Detect which cell encompasses the target text, then output its [X, Y] center coordinate. 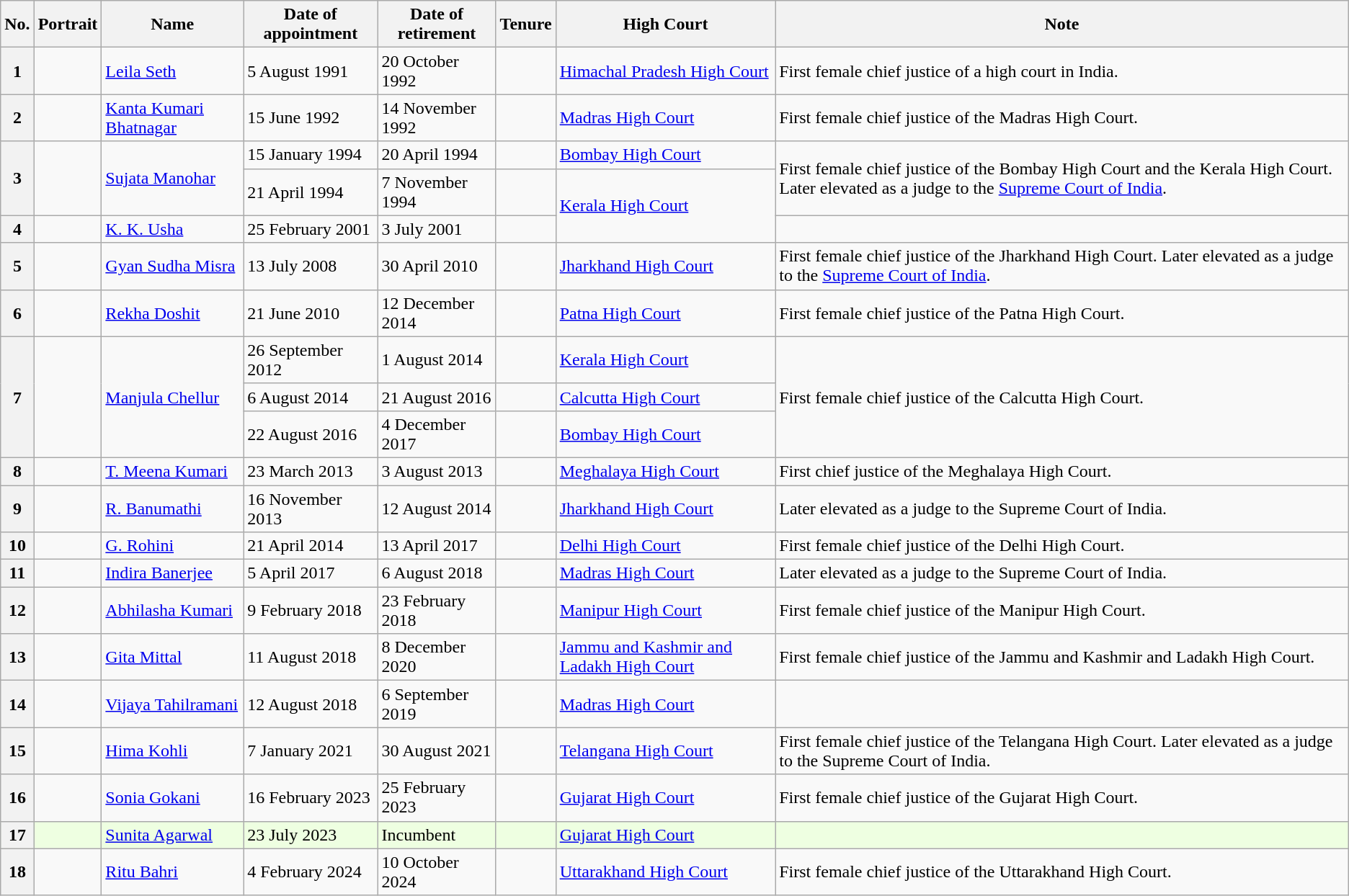
Sunita Agarwal [173, 835]
5 [17, 266]
Name [173, 24]
21 June 2010 [311, 313]
13 [17, 657]
First female chief justice of the Telangana High Court. Later elevated as a judge to the Supreme Court of India. [1062, 751]
3 August 2013 [437, 471]
First female chief justice of a high court in India. [1062, 71]
17 [17, 835]
First female chief justice of the Delhi High Court. [1062, 546]
9 February 2018 [311, 611]
1 August 2014 [437, 360]
Date of retirement [437, 24]
11 August 2018 [311, 657]
9 [17, 509]
First female chief justice of the Jharkhand High Court. Later elevated as a judge to the Supreme Court of India. [1062, 266]
21 April 1994 [311, 192]
16 November 2013 [311, 509]
13 July 2008 [311, 266]
Rekha Doshit [173, 313]
6 September 2019 [437, 704]
26 September 2012 [311, 360]
First female chief justice of the Patna High Court. [1062, 313]
3 [17, 179]
T. Meena Kumari [173, 471]
High Court [666, 24]
Gita Mittal [173, 657]
G. Rohini [173, 546]
Ritu Bahri [173, 872]
Sujata Manohar [173, 179]
K. K. Usha [173, 229]
Patna High Court [666, 313]
Sonia Gokani [173, 798]
First female chief justice of the Bombay High Court and the Kerala High Court. Later elevated as a judge to the Supreme Court of India. [1062, 179]
Manipur High Court [666, 611]
12 December 2014 [437, 313]
Kanta Kumari Bhatnagar [173, 118]
First female chief justice of the Uttarakhand High Court. [1062, 872]
Indira Banerjee [173, 573]
15 June 1992 [311, 118]
12 August 2014 [437, 509]
15 [17, 751]
4 [17, 229]
Uttarakhand High Court [666, 872]
Hima Kohli [173, 751]
Manjula Chellur [173, 397]
13 April 2017 [437, 546]
Gyan Sudha Misra [173, 266]
6 August 2018 [437, 573]
Meghalaya High Court [666, 471]
30 August 2021 [437, 751]
Portrait [68, 24]
8 December 2020 [437, 657]
22 August 2016 [311, 434]
Himachal Pradesh High Court [666, 71]
10 October 2024 [437, 872]
16 February 2023 [311, 798]
15 January 1994 [311, 155]
R. Banumathi [173, 509]
23 February 2018 [437, 611]
5 August 1991 [311, 71]
First female chief justice of the Calcutta High Court. [1062, 397]
First female chief justice of the Jammu and Kashmir and Ladakh High Court. [1062, 657]
First chief justice of the Meghalaya High Court. [1062, 471]
10 [17, 546]
23 March 2013 [311, 471]
5 April 2017 [311, 573]
21 April 2014 [311, 546]
7 [17, 397]
Calcutta High Court [666, 397]
First female chief justice of the Gujarat High Court. [1062, 798]
18 [17, 872]
6 August 2014 [311, 397]
6 [17, 313]
20 October 1992 [437, 71]
Abhilasha Kumari [173, 611]
Vijaya Tahilramani [173, 704]
14 November 1992 [437, 118]
Tenure [526, 24]
8 [17, 471]
First female chief justice of the Madras High Court. [1062, 118]
20 April 1994 [437, 155]
First female chief justice of the Manipur High Court. [1062, 611]
25 February 2001 [311, 229]
Note [1062, 24]
7 January 2021 [311, 751]
11 [17, 573]
Jammu and Kashmir and Ladakh High Court [666, 657]
No. [17, 24]
21 August 2016 [437, 397]
2 [17, 118]
7 November 1994 [437, 192]
Leila Seth [173, 71]
3 July 2001 [437, 229]
Incumbent [437, 835]
14 [17, 704]
4 December 2017 [437, 434]
16 [17, 798]
30 April 2010 [437, 266]
Date of appointment [311, 24]
4 February 2024 [311, 872]
23 July 2023 [311, 835]
Delhi High Court [666, 546]
Telangana High Court [666, 751]
12 [17, 611]
12 August 2018 [311, 704]
1 [17, 71]
25 February 2023 [437, 798]
